Locate the cell with the specified text and output its [X, Y] center coordinate. 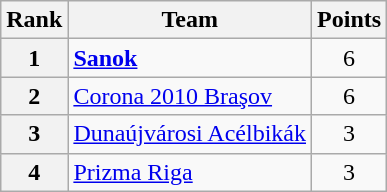
1 [34, 58]
Team [190, 20]
Dunaújvárosi Acélbikák [190, 134]
4 [34, 172]
Rank [34, 20]
Sanok [190, 58]
Points [350, 20]
Prizma Riga [190, 172]
Corona 2010 Braşov [190, 96]
2 [34, 96]
